Scan for the cell matching the given text and deliver its (x, y) coordinate at center. 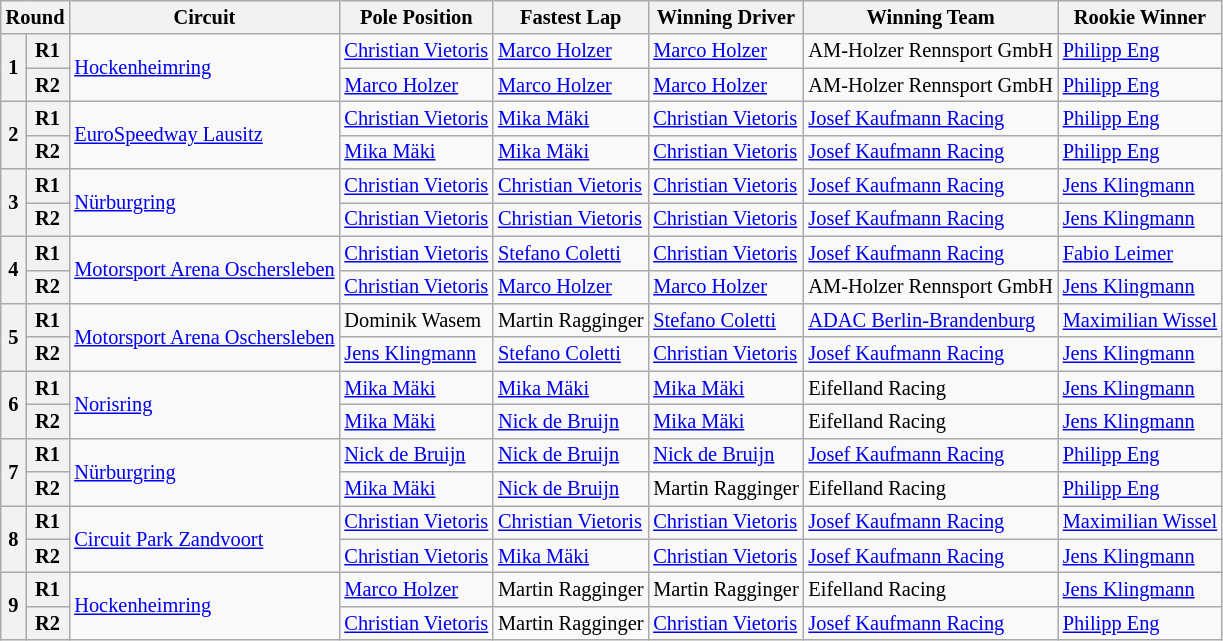
Winning Team (931, 17)
ADAC Berlin-Brandenburg (931, 320)
7 (14, 472)
8 (14, 538)
Circuit (204, 17)
Fabio Leimer (1140, 253)
6 (14, 404)
EuroSpeedway Lausitz (204, 134)
9 (14, 606)
1 (14, 68)
Pole Position (416, 17)
Circuit Park Zandvoort (204, 538)
Fastest Lap (570, 17)
Rookie Winner (1140, 17)
2 (14, 134)
4 (14, 270)
Dominik Wasem (416, 320)
Norisring (204, 404)
3 (14, 202)
Winning Driver (726, 17)
5 (14, 336)
Round (36, 17)
